Identify which cell holds the provided text, then report its [x, y] central coordinate. 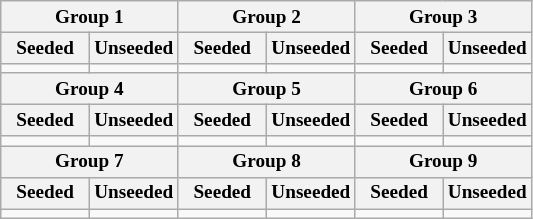
Group 1 [90, 17]
Group 2 [266, 17]
Group 9 [443, 161]
Group 8 [266, 161]
Group 3 [443, 17]
Group 4 [90, 89]
Group 7 [90, 161]
Group 5 [266, 89]
Group 6 [443, 89]
